Find where the given text appears and provide that cell's center as (x, y) coordinate. 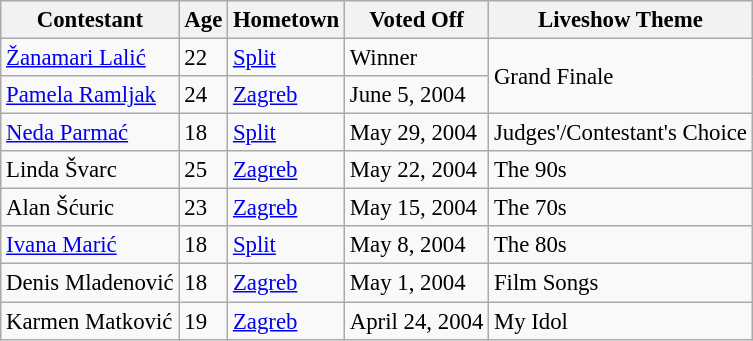
24 (204, 95)
Pamela Ramljak (90, 95)
The 90s (621, 170)
22 (204, 58)
Liveshow Theme (621, 20)
Karmen Matković (90, 321)
Age (204, 20)
Judges'/Contestant's Choice (621, 133)
My Idol (621, 321)
Grand Finale (621, 76)
June 5, 2004 (416, 95)
Film Songs (621, 283)
Denis Mladenović (90, 283)
25 (204, 170)
April 24, 2004 (416, 321)
May 1, 2004 (416, 283)
May 8, 2004 (416, 245)
The 80s (621, 245)
May 29, 2004 (416, 133)
23 (204, 208)
Linda Švarc (90, 170)
The 70s (621, 208)
Žanamari Lalić (90, 58)
19 (204, 321)
May 22, 2004 (416, 170)
Hometown (286, 20)
Ivana Marić (90, 245)
Winner (416, 58)
Voted Off (416, 20)
Neda Parmać (90, 133)
May 15, 2004 (416, 208)
Alan Šćuric (90, 208)
Contestant (90, 20)
